Locate the cell with the specified text and output its [X, Y] center coordinate. 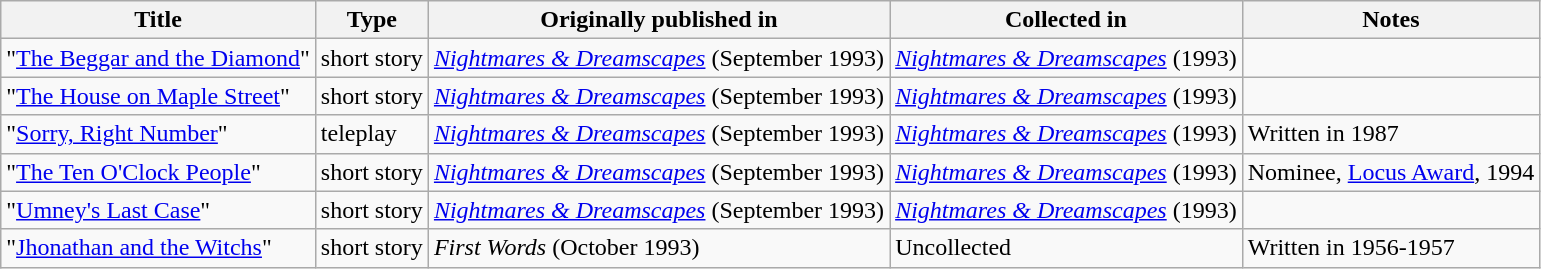
"Sorry, Right Number" [158, 134]
Collected in [1066, 20]
"Jhonathan and the Witchs" [158, 248]
"Umney's Last Case" [158, 210]
"The House on Maple Street" [158, 96]
Type [372, 20]
First Words (October 1993) [658, 248]
Uncollected [1066, 248]
Notes [1390, 20]
Written in 1987 [1390, 134]
teleplay [372, 134]
"The Ten O'Clock People" [158, 172]
Nominee, Locus Award, 1994 [1390, 172]
Written in 1956-1957 [1390, 248]
Title [158, 20]
Originally published in [658, 20]
"The Beggar and the Diamond" [158, 58]
